Determine the [x, y] coordinate at the center of the cell enclosing the given text.  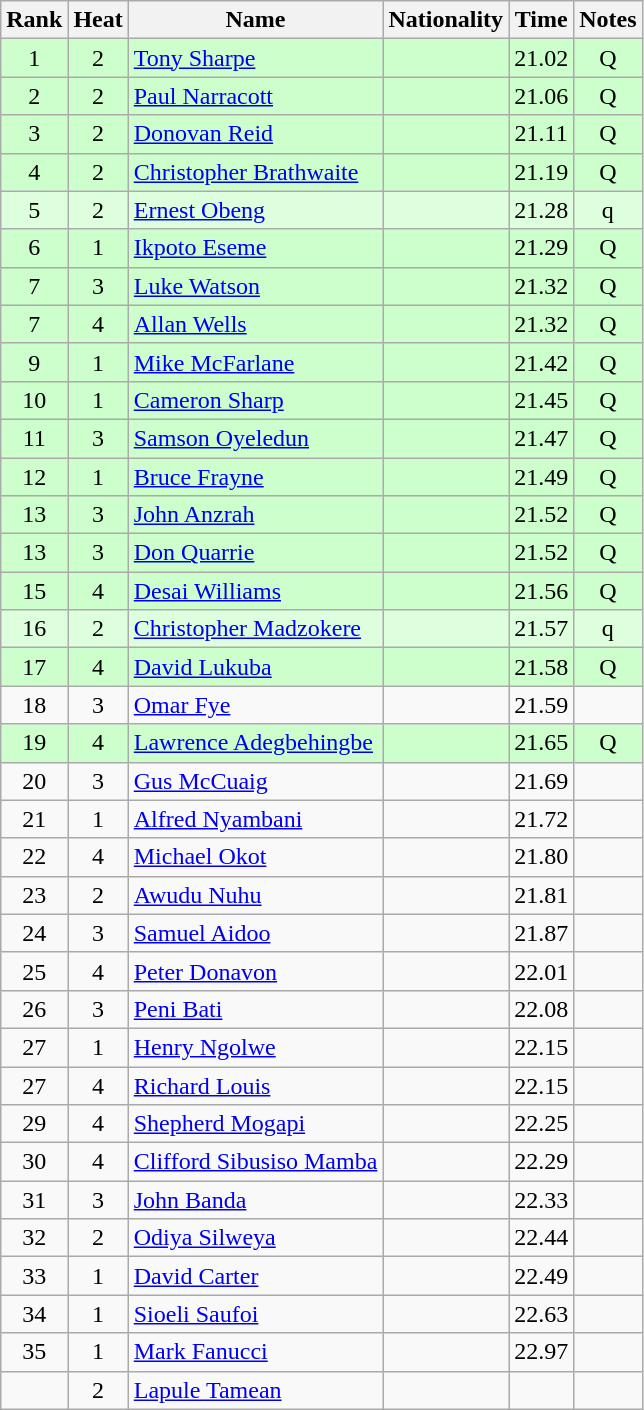
22.08 [542, 1009]
21.59 [542, 705]
21.06 [542, 96]
21.65 [542, 743]
Lawrence Adegbehingbe [256, 743]
12 [34, 477]
21.72 [542, 819]
32 [34, 1238]
Mark Fanucci [256, 1352]
20 [34, 781]
Don Quarrie [256, 553]
Henry Ngolwe [256, 1047]
Mike McFarlane [256, 362]
21.11 [542, 134]
9 [34, 362]
Notes [608, 20]
Shepherd Mogapi [256, 1124]
Christopher Brathwaite [256, 172]
Samson Oyeledun [256, 438]
Desai Williams [256, 591]
22.97 [542, 1352]
22.29 [542, 1162]
30 [34, 1162]
Peter Donavon [256, 971]
Richard Louis [256, 1085]
Omar Fye [256, 705]
34 [34, 1314]
Gus McCuaig [256, 781]
21.19 [542, 172]
10 [34, 400]
Tony Sharpe [256, 58]
Peni Bati [256, 1009]
17 [34, 667]
Donovan Reid [256, 134]
Nationality [446, 20]
22.44 [542, 1238]
Christopher Madzokere [256, 629]
11 [34, 438]
John Banda [256, 1200]
35 [34, 1352]
Luke Watson [256, 286]
22.49 [542, 1276]
Sioeli Saufoi [256, 1314]
22.01 [542, 971]
Heat [98, 20]
6 [34, 248]
21.42 [542, 362]
21.47 [542, 438]
Lapule Tamean [256, 1390]
23 [34, 895]
18 [34, 705]
Paul Narracott [256, 96]
26 [34, 1009]
21.02 [542, 58]
21 [34, 819]
Name [256, 20]
5 [34, 210]
Alfred Nyambani [256, 819]
31 [34, 1200]
22.25 [542, 1124]
David Lukuba [256, 667]
Michael Okot [256, 857]
22 [34, 857]
33 [34, 1276]
25 [34, 971]
21.56 [542, 591]
19 [34, 743]
Ikpoto Eseme [256, 248]
Awudu Nuhu [256, 895]
29 [34, 1124]
22.63 [542, 1314]
Allan Wells [256, 324]
21.57 [542, 629]
21.80 [542, 857]
21.81 [542, 895]
22.33 [542, 1200]
21.87 [542, 933]
Odiya Silweya [256, 1238]
21.69 [542, 781]
Time [542, 20]
Samuel Aidoo [256, 933]
21.49 [542, 477]
Clifford Sibusiso Mamba [256, 1162]
David Carter [256, 1276]
21.45 [542, 400]
21.58 [542, 667]
Bruce Frayne [256, 477]
15 [34, 591]
24 [34, 933]
16 [34, 629]
Ernest Obeng [256, 210]
Rank [34, 20]
21.28 [542, 210]
John Anzrah [256, 515]
21.29 [542, 248]
Cameron Sharp [256, 400]
